Identify which cell holds the provided text, then report its (X, Y) central coordinate. 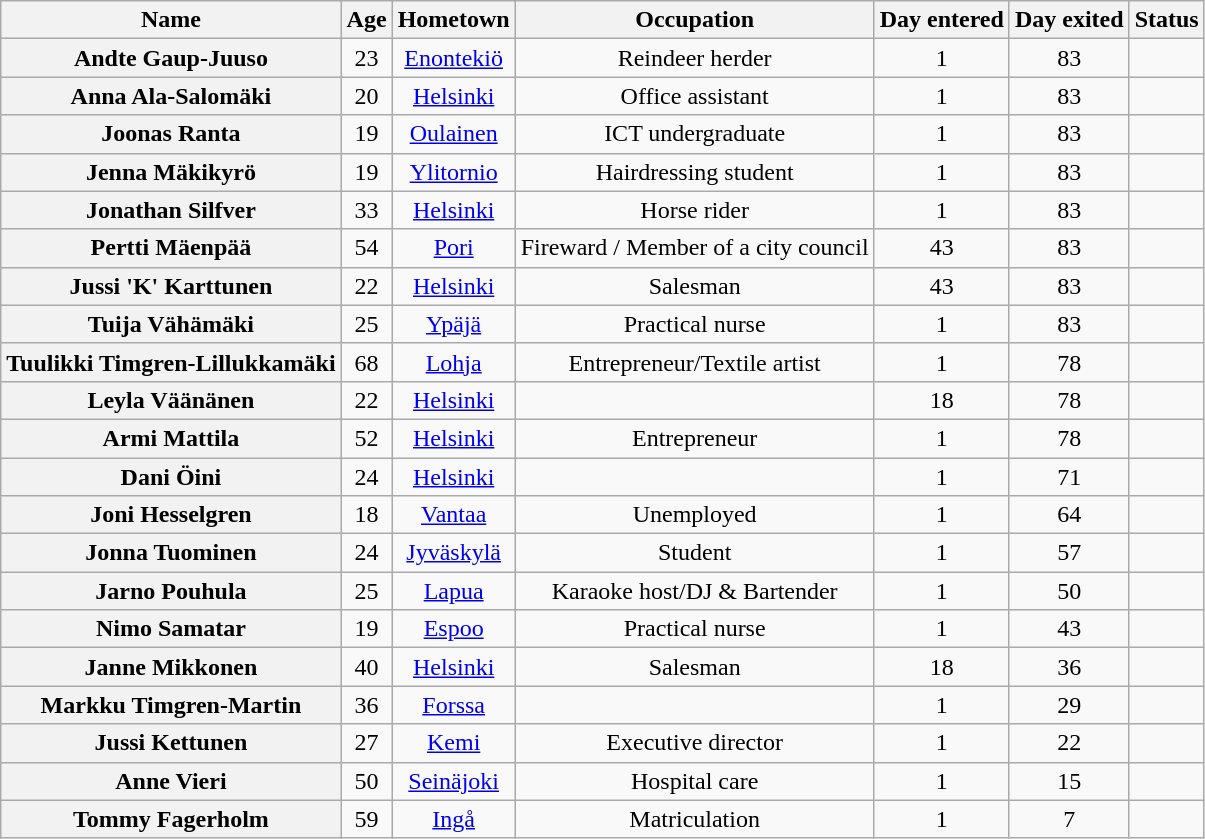
Forssa (454, 705)
15 (1069, 781)
Day entered (942, 20)
Jyväskylä (454, 553)
40 (366, 667)
Dani Öini (171, 477)
Markku Timgren-Martin (171, 705)
Lapua (454, 591)
Age (366, 20)
Student (694, 553)
Occupation (694, 20)
Tuulikki Timgren-Lillukkamäki (171, 362)
71 (1069, 477)
54 (366, 248)
Jonathan Silfver (171, 210)
Fireward / Member of a city council (694, 248)
Pertti Mäenpää (171, 248)
Matriculation (694, 819)
Nimo Samatar (171, 629)
Jonna Tuominen (171, 553)
Tuija Vähämäki (171, 324)
Name (171, 20)
Unemployed (694, 515)
Ylitornio (454, 172)
Hometown (454, 20)
20 (366, 96)
59 (366, 819)
Oulainen (454, 134)
Jussi Kettunen (171, 743)
23 (366, 58)
Leyla Väänänen (171, 400)
Anne Vieri (171, 781)
Tommy Fagerholm (171, 819)
Horse rider (694, 210)
Janne Mikkonen (171, 667)
Joni Hesselgren (171, 515)
Reindeer herder (694, 58)
Anna Ala-Salomäki (171, 96)
Ypäjä (454, 324)
27 (366, 743)
33 (366, 210)
Entrepreneur/Textile artist (694, 362)
Office assistant (694, 96)
ICT undergraduate (694, 134)
Hairdressing student (694, 172)
Andte Gaup-Juuso (171, 58)
Vantaa (454, 515)
57 (1069, 553)
Jarno Pouhula (171, 591)
7 (1069, 819)
Enontekiö (454, 58)
Ingå (454, 819)
Jenna Mäkikyrö (171, 172)
Espoo (454, 629)
Kemi (454, 743)
Day exited (1069, 20)
29 (1069, 705)
Jussi 'K' Karttunen (171, 286)
Entrepreneur (694, 438)
Hospital care (694, 781)
68 (366, 362)
Pori (454, 248)
Status (1166, 20)
Executive director (694, 743)
52 (366, 438)
Seinäjoki (454, 781)
Karaoke host/DJ & Bartender (694, 591)
Lohja (454, 362)
64 (1069, 515)
Armi Mattila (171, 438)
Joonas Ranta (171, 134)
